Extract the (x, y) coordinate from the center of the cell holding the provided text.  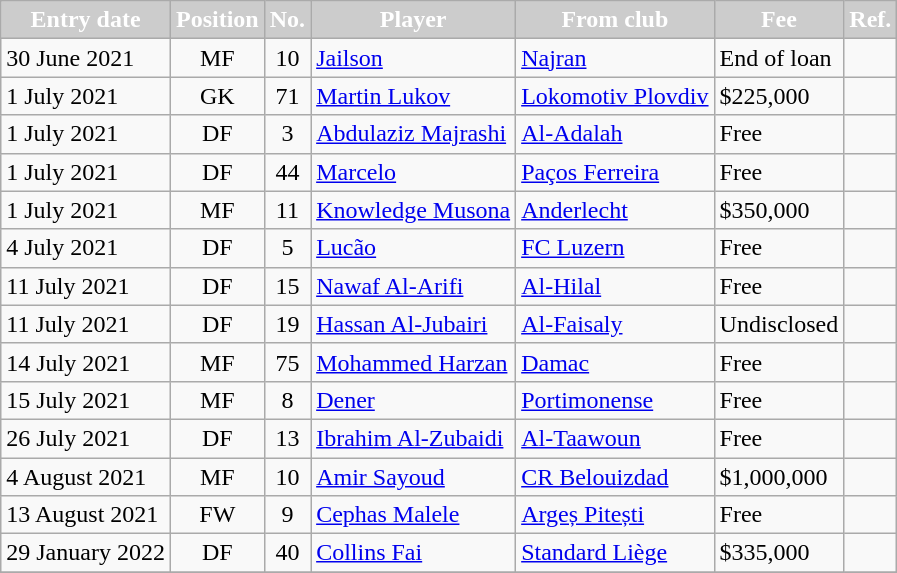
$335,000 (779, 553)
4 July 2021 (86, 248)
From club (615, 20)
19 (287, 324)
30 June 2021 (86, 58)
9 (287, 515)
Al-Faisaly (615, 324)
End of loan (779, 58)
75 (287, 362)
26 July 2021 (86, 438)
3 (287, 134)
$225,000 (779, 96)
Abdulaziz Majrashi (414, 134)
Lucão (414, 248)
Nawaf Al-Arifi (414, 286)
40 (287, 553)
14 July 2021 (86, 362)
Knowledge Musona (414, 210)
71 (287, 96)
13 August 2021 (86, 515)
29 January 2022 (86, 553)
15 July 2021 (86, 400)
Al-Taawoun (615, 438)
$350,000 (779, 210)
Ibrahim Al-Zubaidi (414, 438)
Dener (414, 400)
Martin Lukov (414, 96)
Marcelo (414, 172)
8 (287, 400)
Mohammed Harzan (414, 362)
4 August 2021 (86, 477)
Cephas Malele (414, 515)
Position (217, 20)
Damac (615, 362)
Portimonense (615, 400)
Standard Liège (615, 553)
GK (217, 96)
Al-Hilal (615, 286)
44 (287, 172)
FC Luzern (615, 248)
Entry date (86, 20)
Player (414, 20)
Hassan Al-Jubairi (414, 324)
No. (287, 20)
Najran (615, 58)
Jailson (414, 58)
5 (287, 248)
Fee (779, 20)
15 (287, 286)
CR Belouizdad (615, 477)
Al-Adalah (615, 134)
Ref. (870, 20)
13 (287, 438)
Lokomotiv Plovdiv (615, 96)
Anderlecht (615, 210)
Collins Fai (414, 553)
Argeș Pitești (615, 515)
Amir Sayoud (414, 477)
FW (217, 515)
11 (287, 210)
$1,000,000 (779, 477)
Paços Ferreira (615, 172)
Undisclosed (779, 324)
